Determine the (X, Y) coordinate at the center of the cell enclosing the given text.  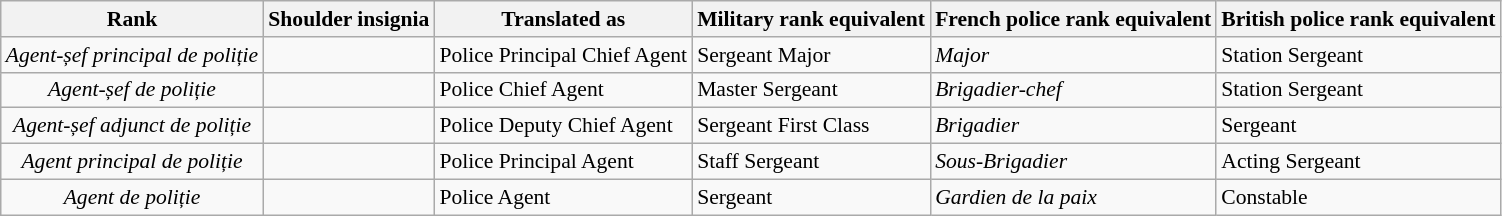
Sergeant First Class (811, 126)
Acting Sergeant (1358, 162)
Military rank equivalent (811, 19)
Staff Sergeant (811, 162)
Agent-șef adjunct de poliție (132, 126)
Police Agent (563, 197)
Rank (132, 19)
Brigadier (1073, 126)
Sous-Brigadier (1073, 162)
Police Principal Chief Agent (563, 55)
Agent-șef principal de poliție (132, 55)
Sergeant Major (811, 55)
Agent principal de poliție (132, 162)
French police rank equivalent (1073, 19)
Constable (1358, 197)
Major (1073, 55)
Brigadier-chef (1073, 90)
Shoulder insignia (348, 19)
Police Deputy Chief Agent (563, 126)
Police Chief Agent (563, 90)
Police Principal Agent (563, 162)
Gardien de la paix (1073, 197)
Translated as (563, 19)
Agent de poliție (132, 197)
Master Sergeant (811, 90)
British police rank equivalent (1358, 19)
Agent-șef de poliție (132, 90)
